Scan for the cell matching the given text and deliver its (X, Y) coordinate at center. 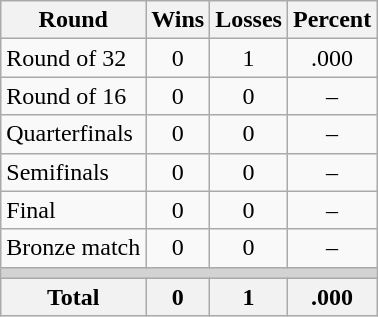
Losses (249, 20)
Round of 32 (74, 58)
Bronze match (74, 248)
Semifinals (74, 172)
Quarterfinals (74, 134)
Wins (178, 20)
Round (74, 20)
Final (74, 210)
Total (74, 297)
Round of 16 (74, 96)
Percent (332, 20)
